Scan for the cell matching the given text and deliver its [x, y] coordinate at center. 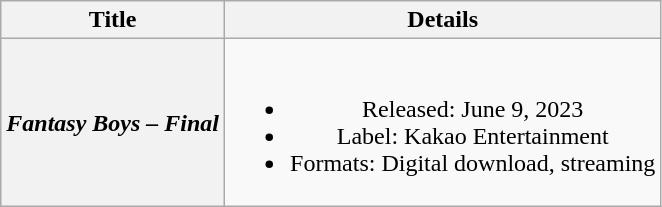
Title [113, 20]
Details [443, 20]
Released: June 9, 2023Label: Kakao EntertainmentFormats: Digital download, streaming [443, 122]
Fantasy Boys – Final [113, 122]
